Scan for the cell matching the given text and deliver its [X, Y] coordinate at center. 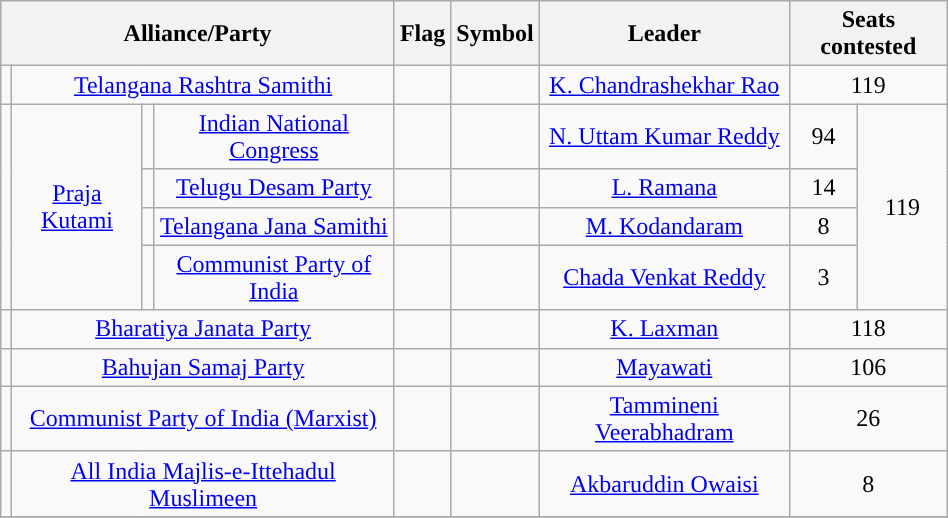
Telugu Desam Party [274, 188]
Mayawati [664, 367]
Bharatiya Janata Party [204, 329]
N. Uttam Kumar Reddy [664, 136]
Seats contested [868, 34]
Communist Party of India (Marxist) [204, 418]
94 [823, 136]
26 [868, 418]
Chada Venkat Reddy [664, 278]
Leader [664, 34]
All India Majlis-e-Ittehadul Muslimeen [204, 484]
Flag [422, 34]
M. Kodandaram [664, 226]
Telangana Rashtra Samithi [204, 85]
Akbaruddin Owaisi [664, 484]
Praja Kutami [77, 207]
Tammineni Veerabhadram [664, 418]
118 [868, 329]
3 [823, 278]
Bahujan Samaj Party [204, 367]
Symbol [495, 34]
K. Laxman [664, 329]
Telangana Jana Samithi [274, 226]
14 [823, 188]
Communist Party of India [274, 278]
106 [868, 367]
Indian National Congress [274, 136]
K. Chandrashekhar Rao [664, 85]
L. Ramana [664, 188]
Alliance/Party [198, 34]
